Return the [X, Y] coordinate for the center point of the cell that contains the specified text.  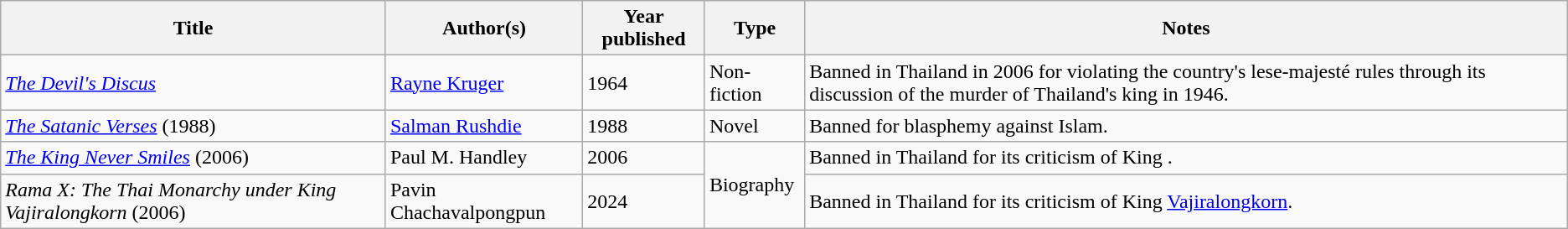
Biography [754, 185]
Non-fiction [754, 82]
Author(s) [484, 29]
Banned in Thailand in 2006 for violating the country's lese-majesté rules through its discussion of the murder of Thailand's king in 1946. [1186, 82]
Rama X: The Thai Monarchy under King Vajiralongkorn (2006) [193, 201]
Type [754, 29]
2006 [644, 158]
1988 [644, 126]
Rayne Kruger [484, 82]
2024 [644, 201]
Year published [644, 29]
1964 [644, 82]
Notes [1186, 29]
The Satanic Verses (1988) [193, 126]
Novel [754, 126]
Banned in Thailand for its criticism of King Vajiralongkorn. [1186, 201]
Salman Rushdie [484, 126]
Banned in Thailand for its criticism of King . [1186, 158]
The King Never Smiles (2006) [193, 158]
Pavin Chachavalpongpun [484, 201]
The Devil's Discus [193, 82]
Banned for blasphemy against Islam. [1186, 126]
Paul M. Handley [484, 158]
Title [193, 29]
